Return the [X, Y] coordinate for the center point of the cell that contains the specified text.  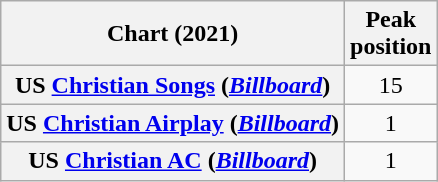
Chart (2021) [173, 34]
Peakposition [391, 34]
US Christian AC (Billboard) [173, 161]
US Christian Airplay (Billboard) [173, 123]
15 [391, 85]
US Christian Songs (Billboard) [173, 85]
